Pinpoint the cell where the given text exists, returning its (X, Y) midpoint coordinate. 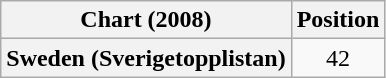
Position (338, 20)
Chart (2008) (146, 20)
Sweden (Sverigetopplistan) (146, 58)
42 (338, 58)
